Pinpoint the cell where the given text exists, returning its (X, Y) midpoint coordinate. 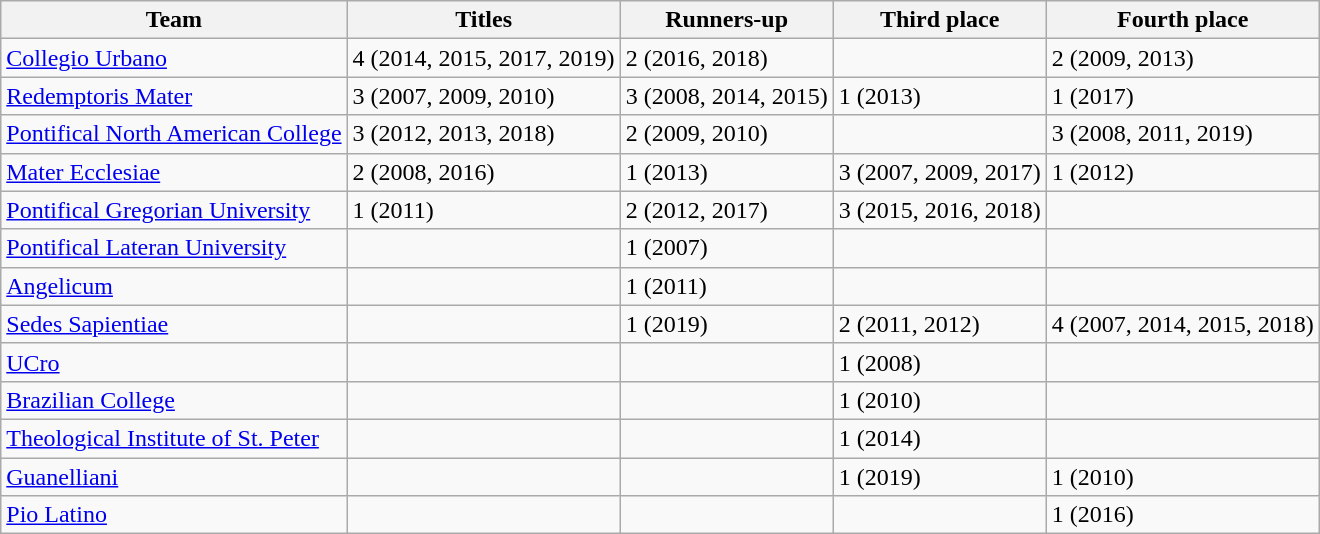
3 (2015, 2016, 2018) (940, 210)
2 (2008, 2016) (484, 172)
1 (2012) (1182, 172)
Theological Institute of St. Peter (174, 438)
4 (2007, 2014, 2015, 2018) (1182, 324)
Pontifical North American College (174, 134)
2 (2009, 2010) (726, 134)
2 (2009, 2013) (1182, 58)
1 (2014) (940, 438)
Team (174, 20)
Collegio Urbano (174, 58)
3 (2008, 2011, 2019) (1182, 134)
Titles (484, 20)
Third place (940, 20)
2 (2012, 2017) (726, 210)
Redemptoris Mater (174, 96)
1 (2008) (940, 362)
1 (2017) (1182, 96)
Pio Latino (174, 515)
Runners-up (726, 20)
3 (2012, 2013, 2018) (484, 134)
Sedes Sapientiae (174, 324)
Angelicum (174, 286)
1 (2007) (726, 248)
2 (2016, 2018) (726, 58)
4 (2014, 2015, 2017, 2019) (484, 58)
Fourth place (1182, 20)
Mater Ecclesiae (174, 172)
3 (2007, 2009, 2017) (940, 172)
3 (2008, 2014, 2015) (726, 96)
Guanelliani (174, 477)
Pontifical Gregorian University (174, 210)
UCro (174, 362)
Pontifical Lateran University (174, 248)
Brazilian College (174, 400)
3 (2007, 2009, 2010) (484, 96)
1 (2016) (1182, 515)
2 (2011, 2012) (940, 324)
